From the cell containing the given text, extract its center point as [x, y] coordinate. 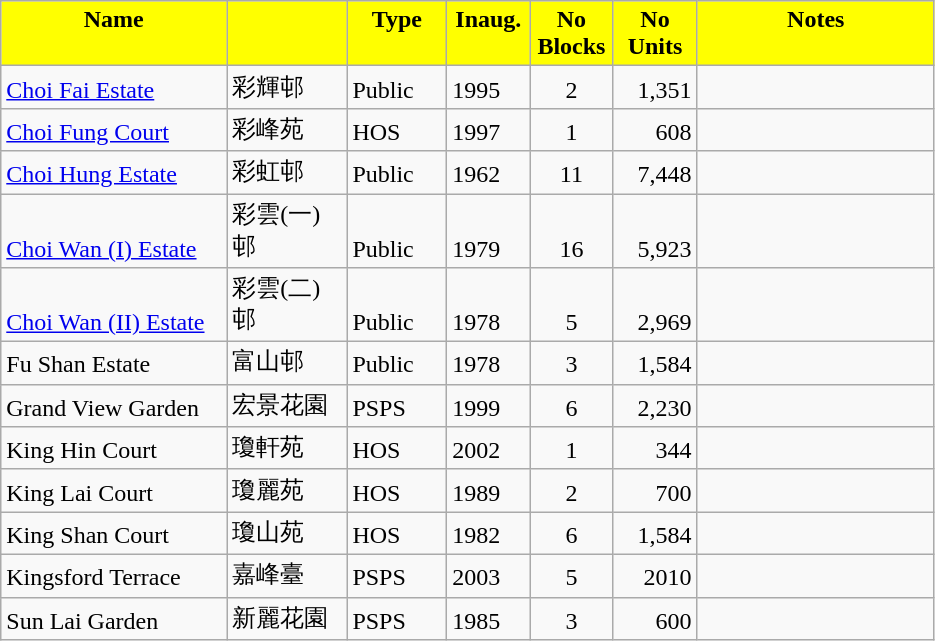
Type [397, 34]
5,923 [655, 231]
Kingsford Terrace [114, 576]
Choi Hung Estate [114, 172]
富山邨 [287, 364]
2010 [655, 576]
Choi Fung Court [114, 130]
新麗花園 [287, 618]
600 [655, 618]
King Shan Court [114, 534]
Choi Wan (II) Estate [114, 305]
1962 [488, 172]
宏景花園 [287, 406]
700 [655, 490]
608 [655, 130]
Grand View Garden [114, 406]
1997 [488, 130]
Choi Wan (I) Estate [114, 231]
1979 [488, 231]
2003 [488, 576]
2002 [488, 448]
11 [572, 172]
1985 [488, 618]
瓊軒苑 [287, 448]
彩雲(一)邨 [287, 231]
彩峰苑 [287, 130]
1,351 [655, 88]
Inaug. [488, 34]
1982 [488, 534]
King Hin Court [114, 448]
No Blocks [572, 34]
Sun Lai Garden [114, 618]
瓊山苑 [287, 534]
1999 [488, 406]
1989 [488, 490]
16 [572, 231]
嘉峰臺 [287, 576]
Choi Fai Estate [114, 88]
Notes [816, 34]
2,230 [655, 406]
彩輝邨 [287, 88]
2,969 [655, 305]
彩虹邨 [287, 172]
344 [655, 448]
7,448 [655, 172]
Fu Shan Estate [114, 364]
1995 [488, 88]
瓊麗苑 [287, 490]
Name [114, 34]
彩雲(二)邨 [287, 305]
No Units [655, 34]
King Lai Court [114, 490]
